Detect which cell encompasses the target text, then output its (X, Y) center coordinate. 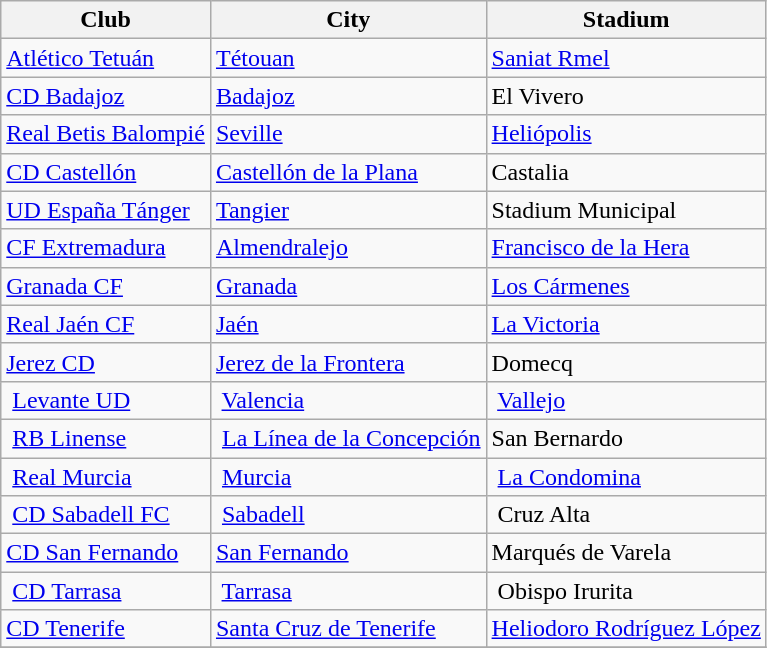
Almendralejo (348, 248)
CD Castellón (106, 172)
San Fernando (348, 553)
Club (106, 20)
Granada (348, 286)
Real Murcia (106, 477)
Jerez CD (106, 362)
Real Jaén CF (106, 324)
CF Extremadura (106, 248)
Vallejo (626, 400)
Saniat Rmel (626, 58)
Francisco de la Hera (626, 248)
Seville (348, 134)
Stadium (626, 20)
Cruz Alta (626, 515)
Santa Cruz de Tenerife (348, 629)
Levante UD (106, 400)
CD San Fernando (106, 553)
Castalia (626, 172)
El Vivero (626, 96)
Tarrasa (348, 591)
Heliodoro Rodríguez López (626, 629)
Granada CF (106, 286)
La Línea de la Concepción (348, 438)
Sabadell (348, 515)
Valencia (348, 400)
CD Sabadell FC (106, 515)
Tétouan (348, 58)
Murcia (348, 477)
Heliópolis (626, 134)
La Condomina (626, 477)
Domecq (626, 362)
Los Cármenes (626, 286)
Atlético Tetuán (106, 58)
Marqués de Varela (626, 553)
Jerez de la Frontera (348, 362)
CD Tenerife (106, 629)
San Bernardo (626, 438)
RB Linense (106, 438)
CD Tarrasa (106, 591)
Badajoz (348, 96)
Tangier (348, 210)
Obispo Irurita (626, 591)
Castellón de la Plana (348, 172)
Jaén (348, 324)
La Victoria (626, 324)
City (348, 20)
CD Badajoz (106, 96)
Real Betis Balompié (106, 134)
Stadium Municipal (626, 210)
UD España Tánger (106, 210)
